Return the [X, Y] coordinate for the center point of the cell that contains the specified text.  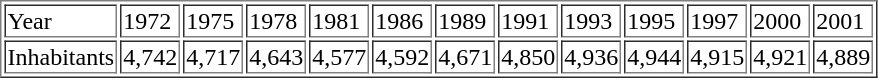
2000 [780, 20]
1989 [465, 20]
1991 [528, 20]
1972 [150, 20]
1978 [276, 20]
2001 [843, 20]
4,643 [276, 56]
1986 [402, 20]
4,936 [591, 56]
4,717 [213, 56]
4,889 [843, 56]
1995 [654, 20]
1981 [339, 20]
1975 [213, 20]
4,944 [654, 56]
4,577 [339, 56]
4,671 [465, 56]
4,592 [402, 56]
1997 [717, 20]
4,921 [780, 56]
Inhabitants [60, 56]
4,850 [528, 56]
1993 [591, 20]
4,915 [717, 56]
Year [60, 20]
4,742 [150, 56]
